Scan for the cell matching the given text and deliver its (x, y) coordinate at center. 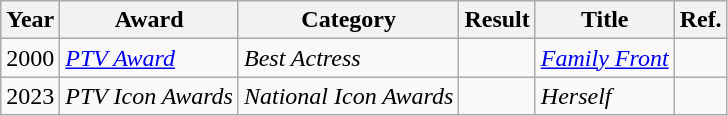
National Icon Awards (348, 96)
Year (30, 20)
PTV Icon Awards (150, 96)
Category (348, 20)
2023 (30, 96)
Ref. (700, 20)
Herself (604, 96)
2000 (30, 58)
PTV Award (150, 58)
Best Actress (348, 58)
Title (604, 20)
Result (497, 20)
Family Front (604, 58)
Award (150, 20)
